Output the [X, Y] coordinate of the center of the cell containing the given text.  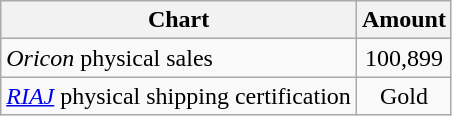
RIAJ physical shipping certification [179, 96]
100,899 [404, 58]
Amount [404, 20]
Gold [404, 96]
Oricon physical sales [179, 58]
Chart [179, 20]
